Provide the [X, Y] coordinate of the cell's center where the given text is located.  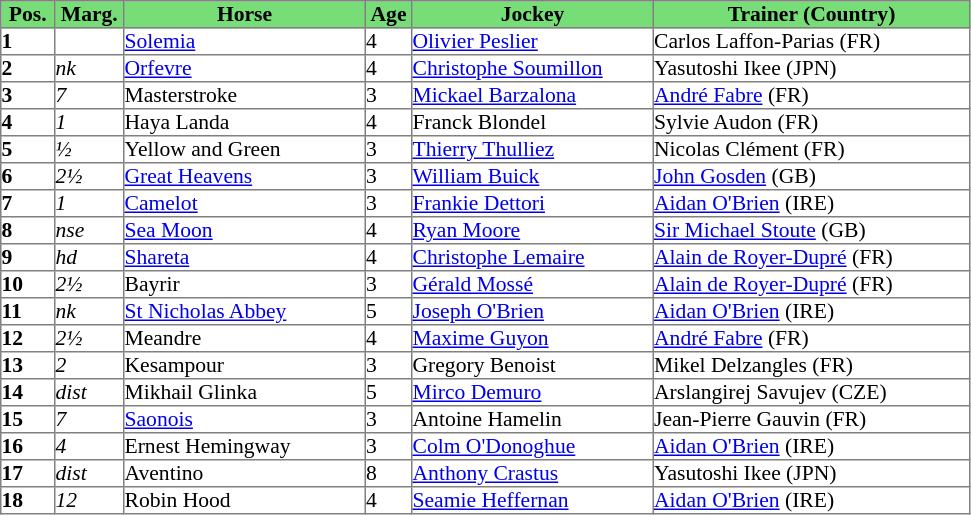
Mickael Barzalona [533, 96]
9 [28, 258]
Christophe Lemaire [533, 258]
Yellow and Green [245, 150]
Franck Blondel [533, 122]
Mirco Demuro [533, 392]
11 [28, 312]
16 [28, 446]
Robin Hood [245, 500]
Thierry Thulliez [533, 150]
William Buick [533, 176]
15 [28, 420]
Christophe Soumillon [533, 68]
Meandre [245, 338]
Haya Landa [245, 122]
6 [28, 176]
nse [90, 230]
Antoine Hamelin [533, 420]
Horse [245, 14]
Seamie Heffernan [533, 500]
Colm O'Donoghue [533, 446]
Carlos Laffon-Parias (FR) [811, 42]
Masterstroke [245, 96]
Orfevre [245, 68]
Sea Moon [245, 230]
Gregory Benoist [533, 366]
Mikel Delzangles (FR) [811, 366]
Aventino [245, 474]
Anthony Crastus [533, 474]
Nicolas Clément (FR) [811, 150]
14 [28, 392]
Frankie Dettori [533, 204]
Jockey [533, 14]
13 [28, 366]
Shareta [245, 258]
Kesampour [245, 366]
18 [28, 500]
Sir Michael Stoute (GB) [811, 230]
Maxime Guyon [533, 338]
Joseph O'Brien [533, 312]
Ryan Moore [533, 230]
Bayrir [245, 284]
17 [28, 474]
Marg. [90, 14]
10 [28, 284]
Olivier Peslier [533, 42]
½ [90, 150]
Sylvie Audon (FR) [811, 122]
Great Heavens [245, 176]
Pos. [28, 14]
Camelot [245, 204]
Gérald Mossé [533, 284]
Arslangirej Savujev (CZE) [811, 392]
Solemia [245, 42]
John Gosden (GB) [811, 176]
Age [388, 14]
Saonois [245, 420]
hd [90, 258]
Mikhail Glinka [245, 392]
St Nicholas Abbey [245, 312]
Jean-Pierre Gauvin (FR) [811, 420]
Trainer (Country) [811, 14]
Ernest Hemingway [245, 446]
